Extract the (X, Y) coordinate from the center of the cell holding the provided text.  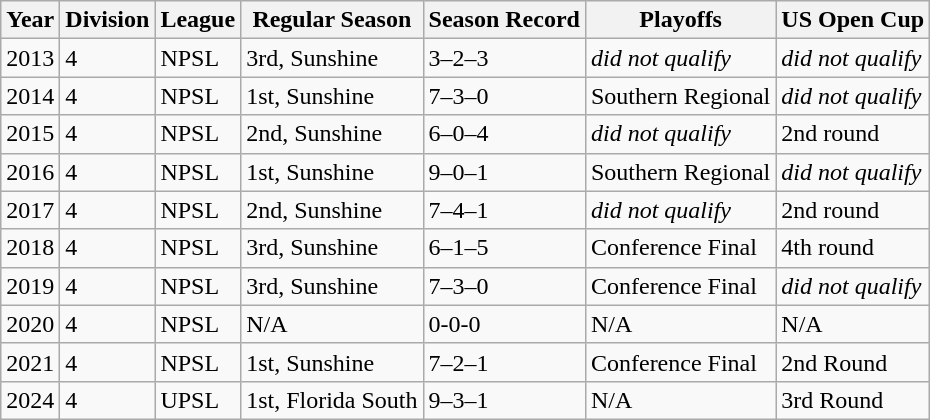
2017 (30, 210)
Playoffs (680, 20)
3–2–3 (504, 58)
2014 (30, 96)
Division (108, 20)
1st, Florida South (332, 400)
7–2–1 (504, 362)
4th round (853, 248)
2018 (30, 248)
Regular Season (332, 20)
2020 (30, 324)
2016 (30, 172)
2024 (30, 400)
6–0–4 (504, 134)
6–1–5 (504, 248)
Season Record (504, 20)
League (198, 20)
2nd Round (853, 362)
0-0-0 (504, 324)
2019 (30, 286)
UPSL (198, 400)
3rd Round (853, 400)
9–3–1 (504, 400)
2021 (30, 362)
2015 (30, 134)
Year (30, 20)
2013 (30, 58)
9–0–1 (504, 172)
US Open Cup (853, 20)
7–4–1 (504, 210)
